Return the [X, Y] coordinate for the center point of the cell that contains the specified text.  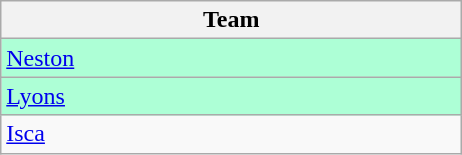
Team [232, 20]
Isca [232, 134]
Neston [232, 58]
Lyons [232, 96]
